Extract the [X, Y] coordinate from the center of the cell holding the provided text.  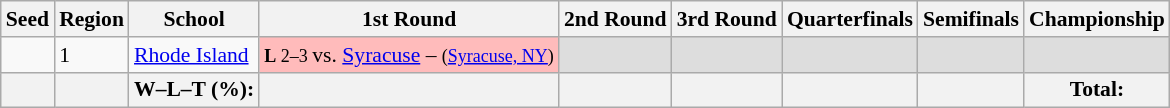
1st Round [409, 19]
W–L–T (%): [194, 90]
3rd Round [727, 19]
L 2–3 vs. Syracuse – (Syracuse, NY) [409, 55]
School [194, 19]
Seed [28, 19]
Quarterfinals [850, 19]
Rhode Island [194, 55]
2nd Round [616, 19]
Semifinals [971, 19]
1 [92, 55]
Total: [1097, 90]
Region [92, 19]
Championship [1097, 19]
